Locate the cell with the specified text and output its [x, y] center coordinate. 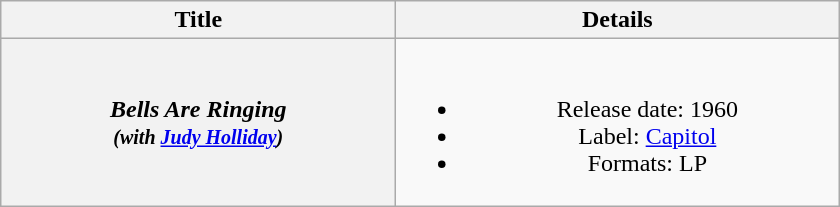
Release date: 1960Label: CapitolFormats: LP [618, 122]
Bells Are Ringing (with Judy Holliday) [198, 122]
Details [618, 20]
Title [198, 20]
